Capture the cell that displays the provided text and extract its [X, Y] central coordinate. 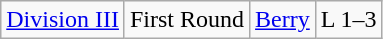
First Round [186, 20]
L 1–3 [348, 20]
Division III [63, 20]
Berry [283, 20]
